Return the [x, y] coordinate for the center point of the cell that contains the specified text.  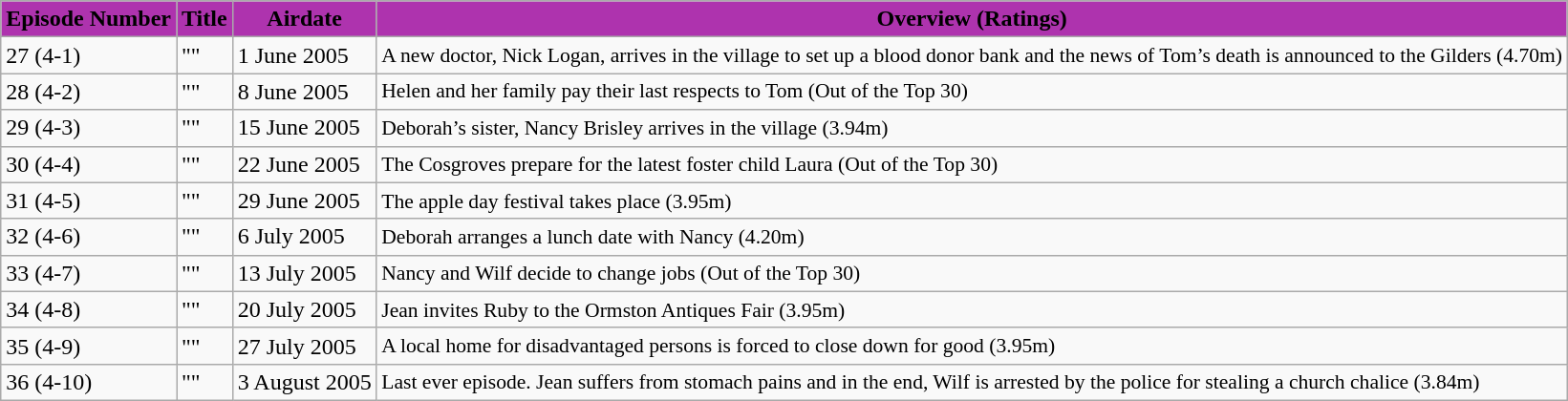
A new doctor, Nick Logan, arrives in the village to set up a blood donor bank and the news of Tom’s death is announced to the Gilders (4.70m) [972, 55]
Jean invites Ruby to the Ormston Antiques Fair (3.95m) [972, 309]
35 (4-9) [89, 346]
32 (4-6) [89, 237]
27 July 2005 [304, 346]
6 July 2005 [304, 237]
15 June 2005 [304, 128]
36 (4-10) [89, 382]
The Cosgroves prepare for the latest foster child Laura (Out of the Top 30) [972, 164]
22 June 2005 [304, 164]
Title [204, 19]
13 July 2005 [304, 273]
33 (4-7) [89, 273]
Deborah’s sister, Nancy Brisley arrives in the village (3.94m) [972, 128]
30 (4-4) [89, 164]
Helen and her family pay their last respects to Tom (Out of the Top 30) [972, 92]
29 June 2005 [304, 200]
20 July 2005 [304, 309]
Deborah arranges a lunch date with Nancy (4.20m) [972, 237]
Last ever episode. Jean suffers from stomach pains and in the end, Wilf is arrested by the police for stealing a church chalice (3.84m) [972, 382]
1 June 2005 [304, 55]
Episode Number [89, 19]
8 June 2005 [304, 92]
A local home for disadvantaged persons is forced to close down for good (3.95m) [972, 346]
28 (4-2) [89, 92]
34 (4-8) [89, 309]
27 (4-1) [89, 55]
29 (4-3) [89, 128]
The apple day festival takes place (3.95m) [972, 200]
Nancy and Wilf decide to change jobs (Out of the Top 30) [972, 273]
Airdate [304, 19]
31 (4-5) [89, 200]
Overview (Ratings) [972, 19]
3 August 2005 [304, 382]
